Identify which cell holds the provided text, then report its (x, y) central coordinate. 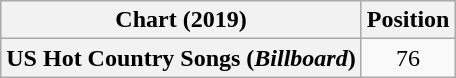
Chart (2019) (181, 20)
US Hot Country Songs (Billboard) (181, 58)
76 (408, 58)
Position (408, 20)
